Find where the given text appears and provide that cell's center as [X, Y] coordinate. 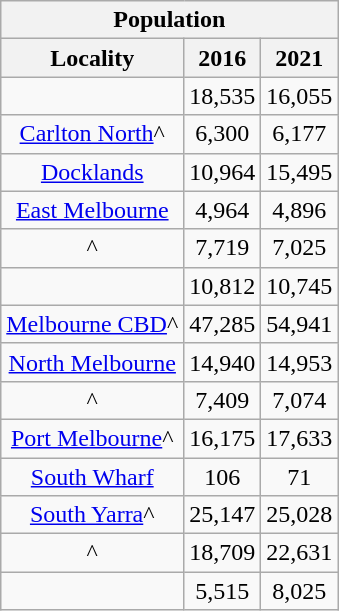
10,745 [300, 286]
16,055 [300, 96]
17,633 [300, 438]
North Melbourne [92, 362]
15,495 [300, 172]
2016 [222, 58]
7,409 [222, 400]
Docklands [92, 172]
10,812 [222, 286]
7,074 [300, 400]
10,964 [222, 172]
Port Melbourne^ [92, 438]
South Yarra^ [92, 515]
5,515 [222, 591]
Locality [92, 58]
7,025 [300, 248]
71 [300, 477]
22,631 [300, 553]
4,896 [300, 210]
18,535 [222, 96]
8,025 [300, 591]
Melbourne CBD^ [92, 324]
18,709 [222, 553]
16,175 [222, 438]
25,028 [300, 515]
14,940 [222, 362]
East Melbourne [92, 210]
54,941 [300, 324]
South Wharf [92, 477]
Carlton North^ [92, 134]
6,177 [300, 134]
4,964 [222, 210]
14,953 [300, 362]
106 [222, 477]
Population [170, 20]
47,285 [222, 324]
25,147 [222, 515]
6,300 [222, 134]
7,719 [222, 248]
2021 [300, 58]
